Provide the (x, y) coordinate of the cell's center where the given text is located.  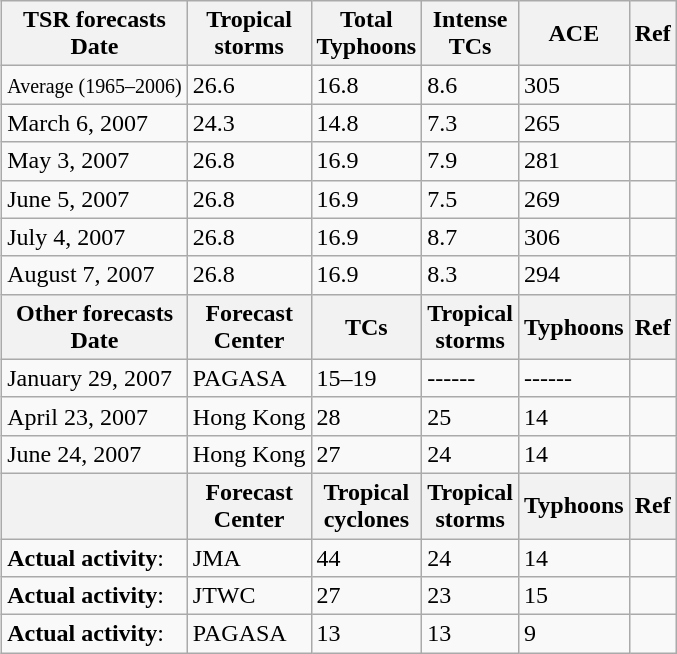
306 (574, 237)
7.5 (470, 199)
IntenseTCs (470, 34)
26.6 (249, 85)
Other forecastsDate (95, 326)
9 (574, 634)
269 (574, 199)
16.8 (366, 85)
JTWC (249, 596)
July 4, 2007 (95, 237)
June 24, 2007 (95, 454)
8.7 (470, 237)
15 (574, 596)
8.3 (470, 275)
March 6, 2007 (95, 123)
May 3, 2007 (95, 161)
7.3 (470, 123)
25 (470, 416)
TSR forecastsDate (95, 34)
ACE (574, 34)
23 (470, 596)
TCs (366, 326)
265 (574, 123)
14.8 (366, 123)
44 (366, 557)
24.3 (249, 123)
April 23, 2007 (95, 416)
28 (366, 416)
8.6 (470, 85)
Tropicalcyclones (366, 506)
15–19 (366, 378)
June 5, 2007 (95, 199)
281 (574, 161)
JMA (249, 557)
August 7, 2007 (95, 275)
TotalTyphoons (366, 34)
305 (574, 85)
7.9 (470, 161)
January 29, 2007 (95, 378)
Average (1965–2006) (95, 85)
294 (574, 275)
